Return the (x, y) coordinate for the center point of the cell that contains the specified text.  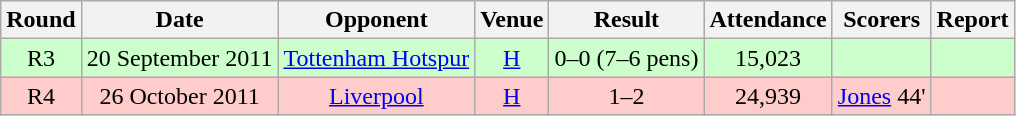
Venue (512, 20)
R4 (41, 96)
Report (972, 20)
Round (41, 20)
0–0 (7–6 pens) (626, 58)
Date (180, 20)
Jones 44' (882, 96)
R3 (41, 58)
Tottenham Hotspur (376, 58)
Result (626, 20)
15,023 (768, 58)
Scorers (882, 20)
1–2 (626, 96)
Attendance (768, 20)
Opponent (376, 20)
24,939 (768, 96)
Liverpool (376, 96)
26 October 2011 (180, 96)
20 September 2011 (180, 58)
